Output the [X, Y] coordinate of the center of the cell containing the given text.  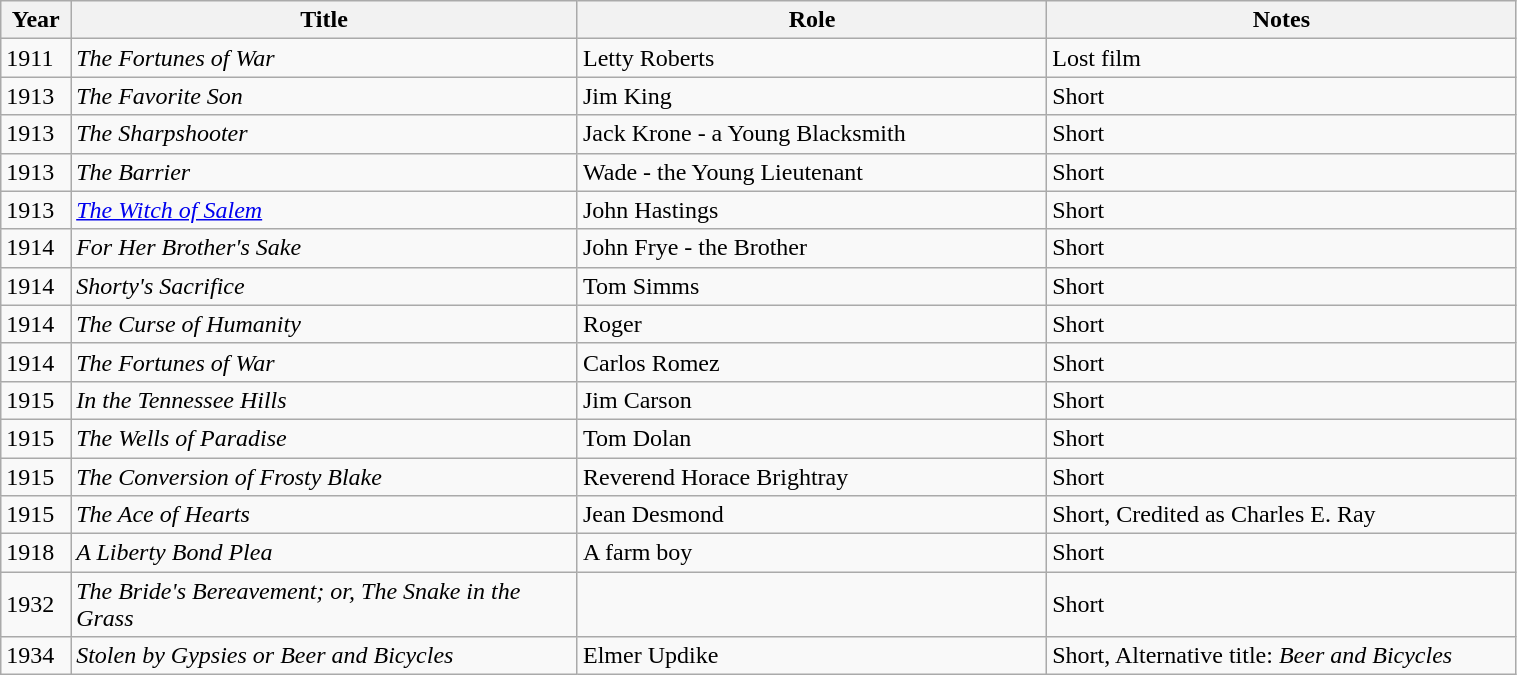
John Hastings [812, 210]
The Ace of Hearts [324, 515]
Carlos Romez [812, 362]
The Sharpshooter [324, 134]
1934 [36, 656]
A Liberty Bond Plea [324, 553]
Letty Roberts [812, 58]
The Curse of Humanity [324, 324]
The Favorite Son [324, 96]
Jim Carson [812, 400]
The Conversion of Frosty Blake [324, 477]
1932 [36, 604]
Shorty's Sacrifice [324, 286]
Year [36, 20]
In the Tennessee Hills [324, 400]
Jean Desmond [812, 515]
1918 [36, 553]
Title [324, 20]
Lost film [1282, 58]
The Witch of Salem [324, 210]
Stolen by Gypsies or Beer and Bicycles [324, 656]
Jack Krone - a Young Blacksmith [812, 134]
Short, Alternative title: Beer and Bicycles [1282, 656]
For Her Brother's Sake [324, 248]
Wade - the Young Lieutenant [812, 172]
Notes [1282, 20]
Role [812, 20]
Reverend Horace Brightray [812, 477]
A farm boy [812, 553]
Tom Simms [812, 286]
The Barrier [324, 172]
Short, Credited as Charles E. Ray [1282, 515]
Elmer Updike [812, 656]
Jim King [812, 96]
Tom Dolan [812, 438]
1911 [36, 58]
John Frye - the Brother [812, 248]
The Bride's Bereavement; or, The Snake in the Grass [324, 604]
The Wells of Paradise [324, 438]
Roger [812, 324]
